Search for the cell housing the specified text and yield its (x, y) center coordinate. 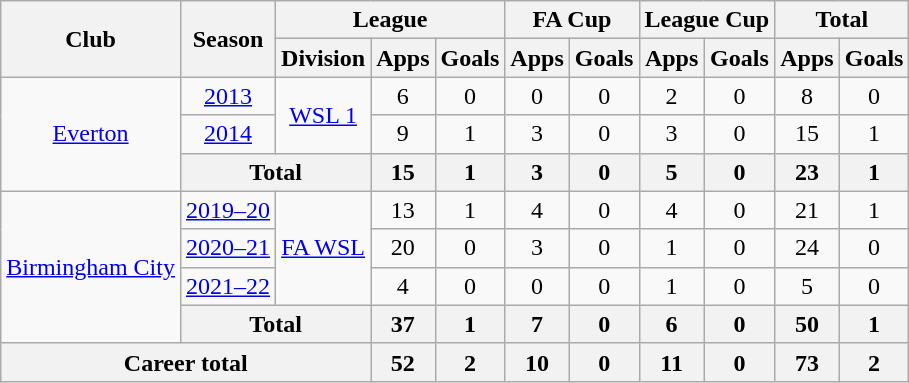
FA Cup (572, 20)
2021–22 (228, 286)
Season (228, 39)
2019–20 (228, 210)
League (390, 20)
Career total (186, 362)
37 (403, 324)
20 (403, 248)
23 (807, 172)
2013 (228, 96)
7 (537, 324)
Everton (91, 134)
24 (807, 248)
FA WSL (324, 248)
13 (403, 210)
10 (537, 362)
21 (807, 210)
9 (403, 134)
Division (324, 58)
2014 (228, 134)
50 (807, 324)
73 (807, 362)
Club (91, 39)
11 (672, 362)
WSL 1 (324, 115)
League Cup (707, 20)
52 (403, 362)
8 (807, 96)
2020–21 (228, 248)
Birmingham City (91, 267)
